Extract the (x, y) coordinate from the center of the cell holding the provided text.  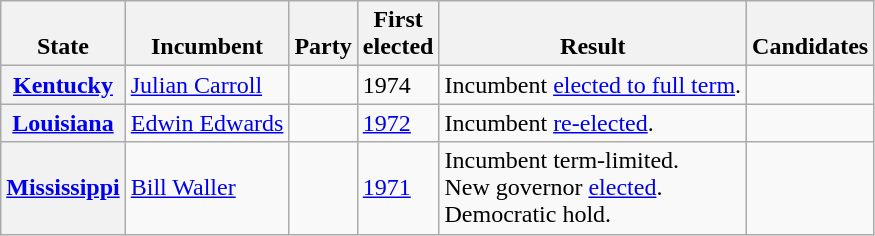
Incumbent (207, 34)
1972 (398, 123)
Firstelected (398, 34)
Incumbent re-elected. (593, 123)
Bill Waller (207, 188)
Incumbent term-limited. New governor elected. Democratic hold. (593, 188)
Julian Carroll (207, 85)
Party (323, 34)
State (63, 34)
Louisiana (63, 123)
1974 (398, 85)
Candidates (810, 34)
1971 (398, 188)
Incumbent elected to full term. (593, 85)
Mississippi (63, 188)
Edwin Edwards (207, 123)
Result (593, 34)
Kentucky (63, 85)
